Provide the [x, y] coordinate of the cell's center where the given text is located.  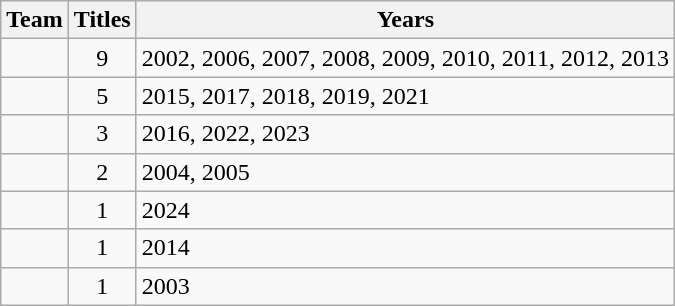
Titles [102, 20]
2002, 2006, 2007, 2008, 2009, 2010, 2011, 2012, 2013 [405, 58]
2014 [405, 248]
2003 [405, 286]
2024 [405, 210]
Years [405, 20]
5 [102, 96]
9 [102, 58]
2015, 2017, 2018, 2019, 2021 [405, 96]
2016, 2022, 2023 [405, 134]
3 [102, 134]
2004, 2005 [405, 172]
2 [102, 172]
Team [35, 20]
